Pinpoint the cell where the given text exists, returning its (X, Y) midpoint coordinate. 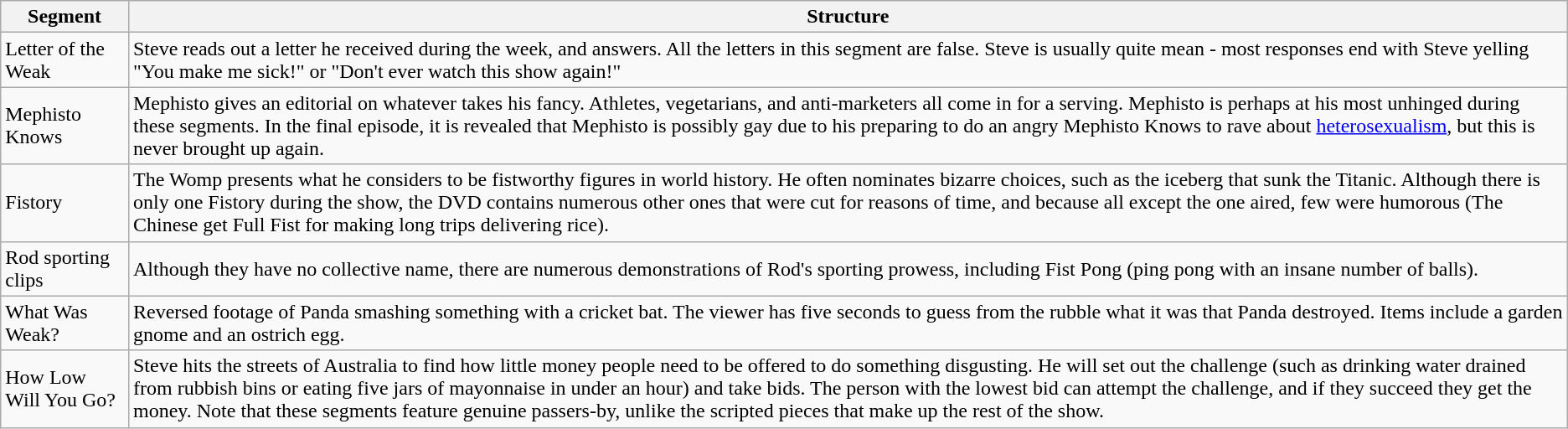
How Low Will You Go? (65, 389)
What Was Weak? (65, 323)
Rod sporting clips (65, 268)
Segment (65, 17)
Letter of the Weak (65, 60)
Mephisto Knows (65, 126)
Fistory (65, 203)
Structure (848, 17)
